Pinpoint the cell where the given text exists, returning its (x, y) midpoint coordinate. 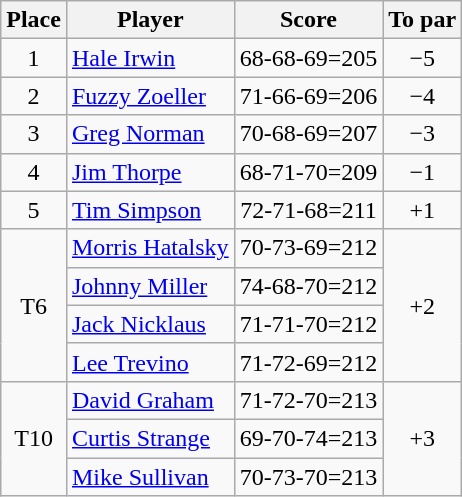
Fuzzy Zoeller (150, 96)
Player (150, 20)
David Graham (150, 400)
4 (34, 172)
Curtis Strange (150, 438)
5 (34, 210)
71-72-69=212 (308, 362)
74-68-70=212 (308, 286)
Jim Thorpe (150, 172)
−1 (422, 172)
Jack Nicklaus (150, 324)
+2 (422, 305)
70-73-70=213 (308, 477)
−4 (422, 96)
2 (34, 96)
Johnny Miller (150, 286)
Mike Sullivan (150, 477)
1 (34, 58)
T6 (34, 305)
71-72-70=213 (308, 400)
Score (308, 20)
+3 (422, 438)
68-68-69=205 (308, 58)
3 (34, 134)
71-71-70=212 (308, 324)
Place (34, 20)
T10 (34, 438)
70-68-69=207 (308, 134)
72-71-68=211 (308, 210)
+1 (422, 210)
71-66-69=206 (308, 96)
69-70-74=213 (308, 438)
−5 (422, 58)
70-73-69=212 (308, 248)
Tim Simpson (150, 210)
Morris Hatalsky (150, 248)
Hale Irwin (150, 58)
To par (422, 20)
−3 (422, 134)
Greg Norman (150, 134)
Lee Trevino (150, 362)
68-71-70=209 (308, 172)
